Find where the given text appears and provide that cell's center as [x, y] coordinate. 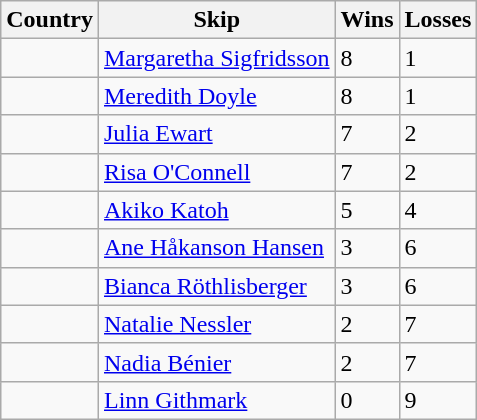
Risa O'Connell [216, 172]
Linn Githmark [216, 400]
Julia Ewart [216, 134]
Country [50, 20]
0 [367, 400]
Natalie Nessler [216, 324]
Losses [438, 20]
9 [438, 400]
Bianca Röthlisberger [216, 286]
Nadia Bénier [216, 362]
4 [438, 210]
Akiko Katoh [216, 210]
Skip [216, 20]
Meredith Doyle [216, 96]
Ane Håkanson Hansen [216, 248]
5 [367, 210]
Margaretha Sigfridsson [216, 58]
Wins [367, 20]
